Return [X, Y] of the center of cell containing provided text 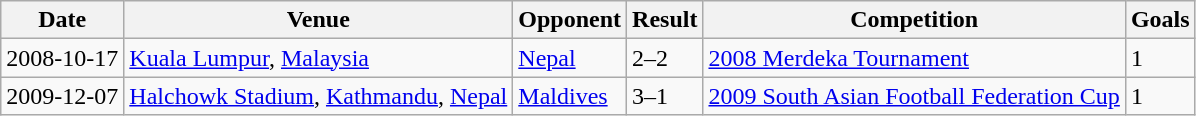
2009-12-07 [62, 96]
Venue [318, 20]
2008-10-17 [62, 58]
Goals [1160, 20]
2009 South Asian Football Federation Cup [914, 96]
2008 Merdeka Tournament [914, 58]
2–2 [665, 58]
Result [665, 20]
Nepal [570, 58]
Maldives [570, 96]
Kuala Lumpur, Malaysia [318, 58]
Halchowk Stadium, Kathmandu, Nepal [318, 96]
Date [62, 20]
Competition [914, 20]
3–1 [665, 96]
Opponent [570, 20]
